Extract the (X, Y) coordinate from the center of the cell holding the provided text.  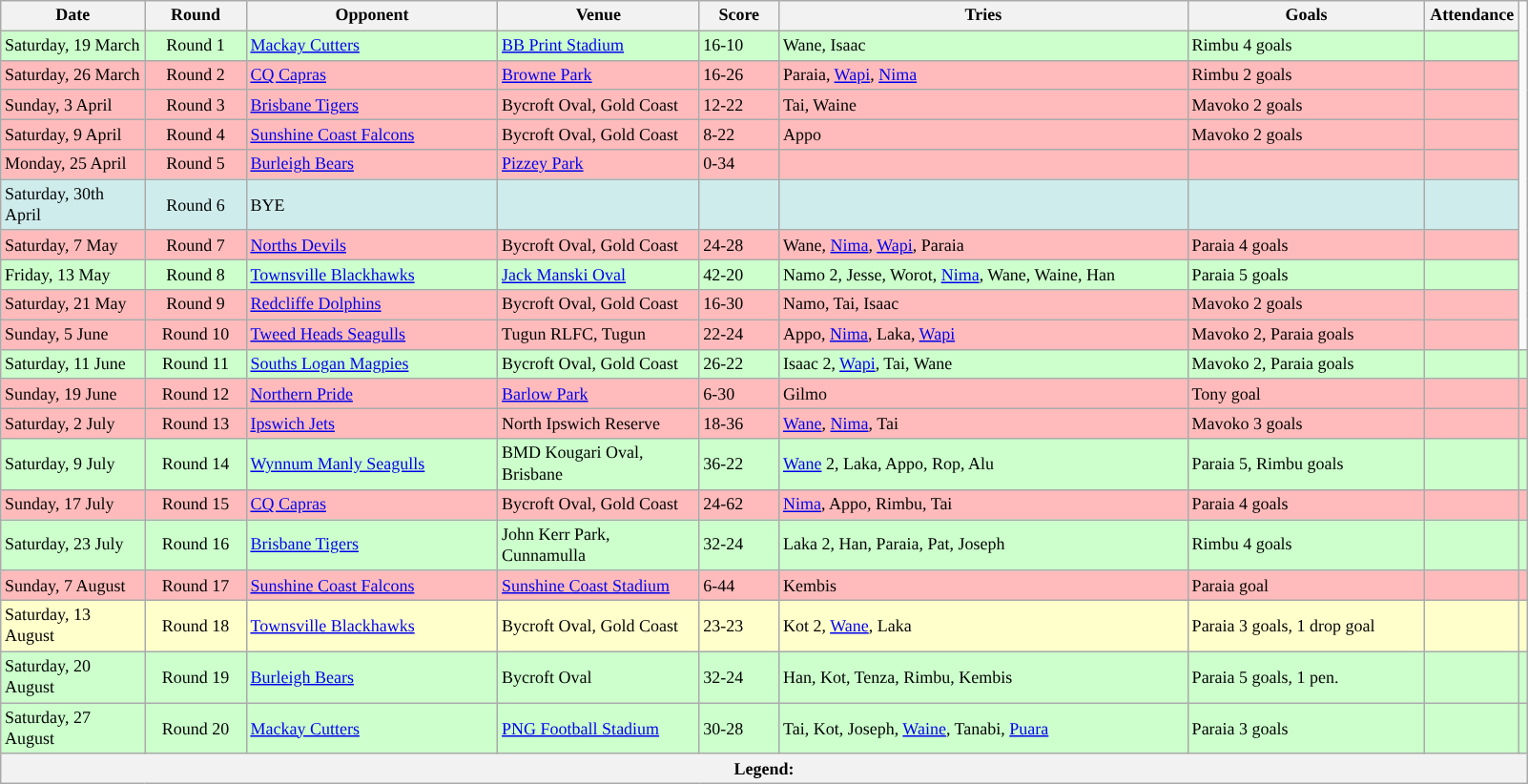
Kembis (984, 586)
Paraia 3 goals (1307, 729)
Round 6 (196, 205)
23-23 (739, 626)
Tai, Waine (984, 105)
Round 19 (196, 677)
22-24 (739, 334)
Round 14 (196, 464)
Sunday, 17 July (72, 504)
Wynnum Manly Seagulls (372, 464)
Paraia 3 goals, 1 drop goal (1307, 626)
Tai, Kot, Joseph, Waine, Tanabi, Puara (984, 729)
Laka 2, Han, Paraia, Pat, Joseph (984, 545)
Tries (984, 15)
42-20 (739, 275)
Saturday, 2 July (72, 423)
Saturday, 19 March (72, 46)
Han, Kot, Tenza, Rimbu, Kembis (984, 677)
Round 20 (196, 729)
Kot 2, Wane, Laka (984, 626)
Wane, Isaac (984, 46)
16-30 (739, 305)
Round 17 (196, 586)
Barlow Park (599, 393)
Round 16 (196, 545)
Score (739, 15)
Saturday, 13 August (72, 626)
Saturday, 11 June (72, 364)
16-26 (739, 74)
Round 13 (196, 423)
Wane, Nima, Tai (984, 423)
Sunshine Coast Stadium (599, 586)
Legend: (765, 769)
Namo, Tai, Isaac (984, 305)
North Ipswich Reserve (599, 423)
Saturday, 9 July (72, 464)
PNG Football Stadium (599, 729)
Pizzey Park (599, 164)
18-36 (739, 423)
Round 2 (196, 74)
26-22 (739, 364)
John Kerr Park, Cunnamulla (599, 545)
Saturday, 26 March (72, 74)
12-22 (739, 105)
Saturday, 21 May (72, 305)
Monday, 25 April (72, 164)
30-28 (739, 729)
Date (72, 15)
Ipswich Jets (372, 423)
Sunday, 7 August (72, 586)
Mavoko 3 goals (1307, 423)
Wane, Nima, Wapi, Paraia (984, 244)
Saturday, 27 August (72, 729)
Bycroft Oval (599, 677)
BMD Kougari Oval, Brisbane (599, 464)
Saturday, 20 August (72, 677)
Round (196, 15)
Attendance (1473, 15)
Paraia 5, Rimbu goals (1307, 464)
BYE (372, 205)
Round 10 (196, 334)
Friday, 13 May (72, 275)
Wane 2, Laka, Appo, Rop, Alu (984, 464)
Jack Manski Oval (599, 275)
24-28 (739, 244)
Appo (984, 134)
Paraia 5 goals, 1 pen. (1307, 677)
Round 9 (196, 305)
Venue (599, 15)
Appo, Nima, Laka, Wapi (984, 334)
Browne Park (599, 74)
Souths Logan Magpies (372, 364)
Sunday, 3 April (72, 105)
Norths Devils (372, 244)
36-22 (739, 464)
Isaac 2, Wapi, Tai, Wane (984, 364)
Round 3 (196, 105)
Round 15 (196, 504)
16-10 (739, 46)
Tweed Heads Seagulls (372, 334)
Sunday, 5 June (72, 334)
Round 12 (196, 393)
BB Print Stadium (599, 46)
Gilmo (984, 393)
Round 4 (196, 134)
Tugun RLFC, Tugun (599, 334)
6-30 (739, 393)
Round 8 (196, 275)
Rimbu 2 goals (1307, 74)
Goals (1307, 15)
6-44 (739, 586)
Namo 2, Jesse, Worot, Nima, Wane, Waine, Han (984, 275)
Round 5 (196, 164)
Paraia 5 goals (1307, 275)
Paraia goal (1307, 586)
Round 1 (196, 46)
Tony goal (1307, 393)
8-22 (739, 134)
Saturday, 30th April (72, 205)
Paraia, Wapi, Nima (984, 74)
Saturday, 23 July (72, 545)
Round 11 (196, 364)
Round 7 (196, 244)
Saturday, 9 April (72, 134)
Redcliffe Dolphins (372, 305)
Round 18 (196, 626)
Northern Pride (372, 393)
Sunday, 19 June (72, 393)
0-34 (739, 164)
Saturday, 7 May (72, 244)
Opponent (372, 15)
24-62 (739, 504)
Nima, Appo, Rimbu, Tai (984, 504)
